Scan for the cell matching the given text and deliver its [x, y] coordinate at center. 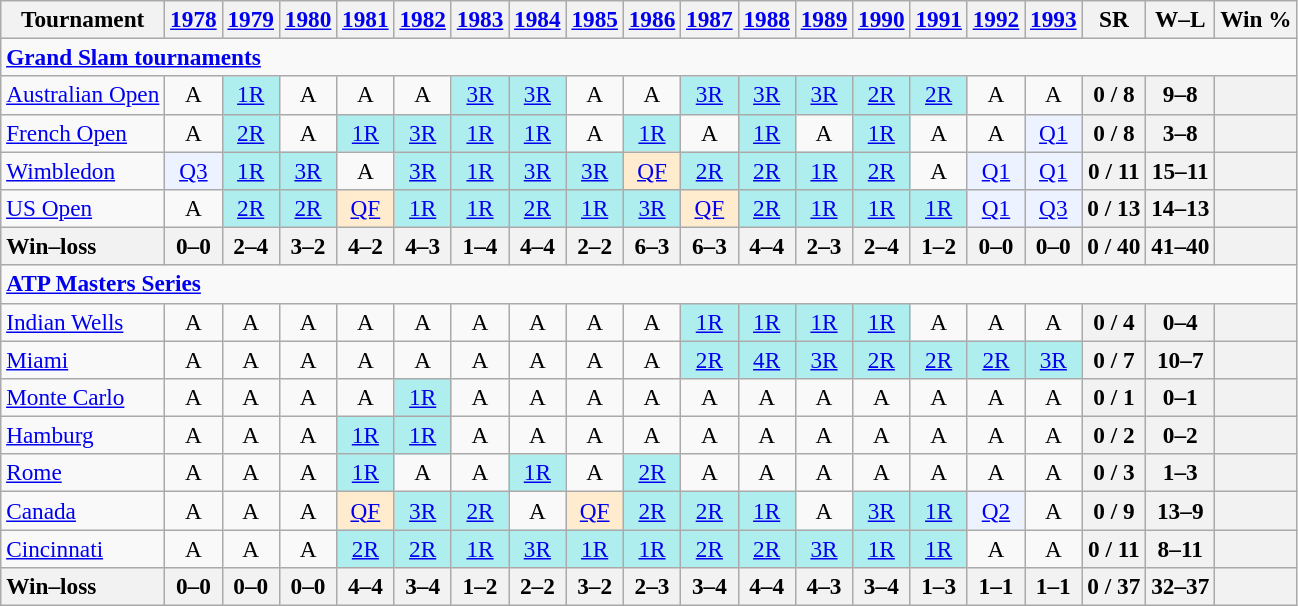
41–40 [1180, 246]
0 / 4 [1114, 322]
1988 [766, 19]
1980 [308, 19]
0 / 7 [1114, 359]
0–1 [1180, 397]
0 / 2 [1114, 435]
8–11 [1180, 548]
W–L [1180, 19]
1981 [366, 19]
1978 [194, 19]
1–4 [480, 246]
1990 [882, 19]
ATP Masters Series [649, 284]
Indian Wells [83, 322]
1991 [938, 19]
1987 [710, 19]
0–2 [1180, 435]
1985 [594, 19]
French Open [83, 133]
US Open [83, 208]
Cincinnati [83, 548]
1992 [996, 19]
Canada [83, 510]
Miami [83, 359]
Tournament [83, 19]
1979 [250, 19]
1993 [1054, 19]
0 / 13 [1114, 208]
1983 [480, 19]
Australian Open [83, 95]
32–37 [1180, 586]
9–8 [1180, 95]
Win % [1256, 19]
Wimbledon [83, 170]
0 / 9 [1114, 510]
0 / 37 [1114, 586]
Q2 [996, 510]
4–2 [366, 246]
Hamburg [83, 435]
0 / 1 [1114, 397]
Grand Slam tournaments [649, 57]
15–11 [1180, 170]
0 / 40 [1114, 246]
SR [1114, 19]
3–8 [1180, 133]
0 / 3 [1114, 473]
13–9 [1180, 510]
4R [766, 359]
1984 [538, 19]
0–4 [1180, 322]
10–7 [1180, 359]
1989 [824, 19]
1986 [652, 19]
Monte Carlo [83, 397]
1982 [422, 19]
14–13 [1180, 208]
Rome [83, 473]
